From the cell containing the given text, extract its center point as (X, Y) coordinate. 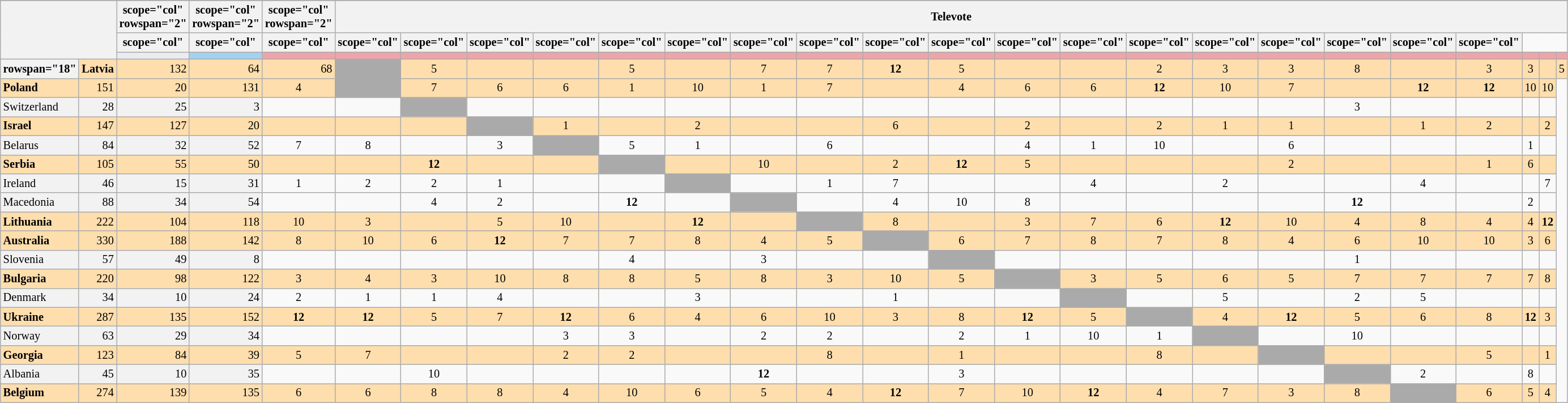
Slovenia (40, 260)
139 (153, 393)
25 (153, 107)
35 (225, 374)
24 (225, 298)
64 (225, 69)
Latvia (97, 69)
151 (97, 88)
49 (153, 260)
39 (225, 355)
330 (97, 240)
50 (225, 164)
118 (225, 222)
Ukraine (40, 317)
57 (97, 260)
274 (97, 393)
15 (153, 183)
220 (97, 279)
122 (225, 279)
131 (225, 88)
52 (225, 145)
147 (97, 126)
127 (153, 126)
123 (97, 355)
Australia (40, 240)
31 (225, 183)
32 (153, 145)
Israel (40, 126)
Ireland (40, 183)
188 (153, 240)
Televote (951, 16)
Serbia (40, 164)
132 (153, 69)
88 (97, 202)
29 (153, 336)
28 (97, 107)
54 (225, 202)
105 (97, 164)
Lithuania (40, 222)
46 (97, 183)
68 (299, 69)
63 (97, 336)
222 (97, 222)
Georgia (40, 355)
Macedonia (40, 202)
Denmark (40, 298)
152 (225, 317)
Bulgaria (40, 279)
98 (153, 279)
55 (153, 164)
142 (225, 240)
rowspan="18" (40, 69)
Switzerland (40, 107)
45 (97, 374)
104 (153, 222)
Belarus (40, 145)
Belgium (40, 393)
287 (97, 317)
Albania (40, 374)
Norway (40, 336)
Poland (40, 88)
